Capture the cell that displays the provided text and extract its [x, y] central coordinate. 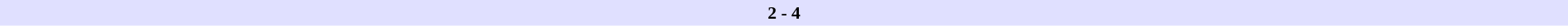
2 - 4 [784, 13]
